Return (x, y) of the center of cell containing provided text 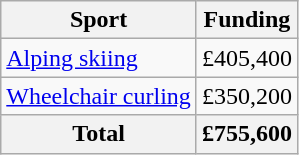
Sport (99, 20)
Funding (246, 20)
£755,600 (246, 134)
Alping skiing (99, 58)
£405,400 (246, 58)
£350,200 (246, 96)
Wheelchair curling (99, 96)
Total (99, 134)
